Extract the (X, Y) coordinate from the center of the cell holding the provided text.  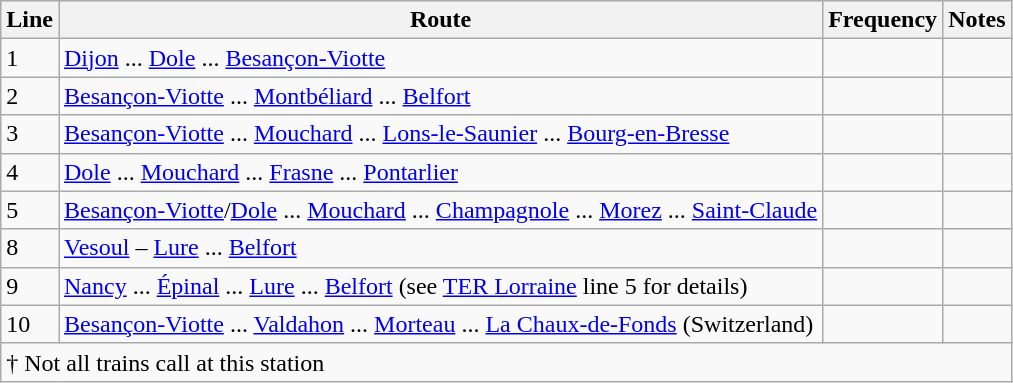
Route (440, 20)
Line (30, 20)
1 (30, 58)
5 (30, 210)
4 (30, 172)
2 (30, 96)
Besançon-Viotte/Dole ... Mouchard ... Champagnole ... Morez ... Saint-Claude (440, 210)
Frequency (883, 20)
10 (30, 324)
Besançon-Viotte ... Montbéliard ... Belfort (440, 96)
9 (30, 286)
Vesoul – Lure ... Belfort (440, 248)
Besançon-Viotte ... Mouchard ... Lons-le-Saunier ... Bourg-en-Bresse (440, 134)
3 (30, 134)
Notes (977, 20)
Dole ... Mouchard ... Frasne ... Pontarlier (440, 172)
8 (30, 248)
Dijon ... Dole ... Besançon-Viotte (440, 58)
Nancy ... Épinal ... Lure ... Belfort (see TER Lorraine line 5 for details) (440, 286)
† Not all trains call at this station (506, 362)
Besançon-Viotte ... Valdahon ... Morteau ... La Chaux-de-Fonds (Switzerland) (440, 324)
